Return the [X, Y] coordinate for the center point of the cell that contains the specified text.  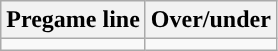
Pregame line [74, 20]
Over/under [210, 20]
